Identify which cell holds the provided text, then report its [x, y] central coordinate. 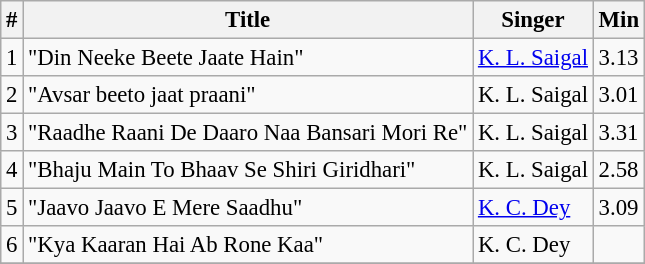
Singer [534, 20]
"Avsar beeto jaat praani" [248, 95]
4 [12, 170]
"Bhaju Main To Bhaav Se Shiri Giridhari" [248, 170]
6 [12, 245]
"Kya Kaaran Hai Ab Rone Kaa" [248, 245]
"Raadhe Raani De Daaro Naa Bansari Mori Re" [248, 133]
2.58 [618, 170]
"Din Neeke Beete Jaate Hain" [248, 58]
2 [12, 95]
3.13 [618, 58]
3.31 [618, 133]
# [12, 20]
3.01 [618, 95]
3 [12, 133]
5 [12, 208]
3.09 [618, 208]
"Jaavo Jaavo E Mere Saadhu" [248, 208]
1 [12, 58]
Title [248, 20]
Min [618, 20]
